Identify which cell holds the provided text, then report its [X, Y] central coordinate. 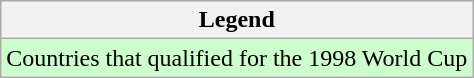
Countries that qualified for the 1998 World Cup [237, 58]
Legend [237, 20]
